Extract the (X, Y) coordinate from the center of the cell holding the provided text.  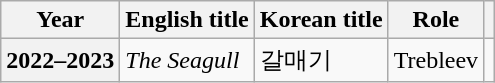
갈매기 (321, 60)
2022–2023 (60, 60)
English title (187, 20)
Role (436, 20)
Trebleev (436, 60)
Korean title (321, 20)
The Seagull (187, 60)
Year (60, 20)
